Return [x, y] of the center of cell containing provided text 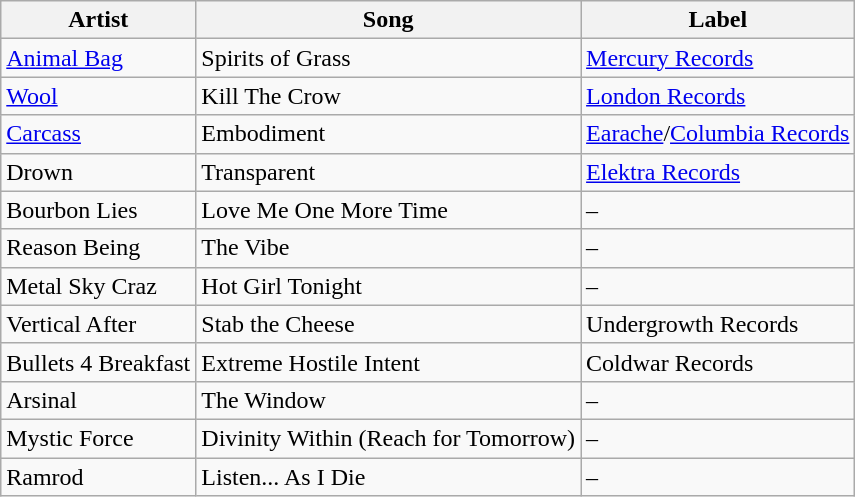
Coldwar Records [718, 362]
Wool [98, 96]
Kill The Crow [388, 96]
Spirits of Grass [388, 58]
Bourbon Lies [98, 210]
Label [718, 20]
Extreme Hostile Intent [388, 362]
Vertical After [98, 324]
Animal Bag [98, 58]
Drown [98, 172]
Bullets 4 Breakfast [98, 362]
Hot Girl Tonight [388, 286]
Stab the Cheese [388, 324]
Elektra Records [718, 172]
The Window [388, 400]
Mercury Records [718, 58]
Earache/Columbia Records [718, 134]
Transparent [388, 172]
Metal Sky Craz [98, 286]
Ramrod [98, 477]
Artist [98, 20]
Listen... As I Die [388, 477]
Arsinal [98, 400]
Undergrowth Records [718, 324]
Divinity Within (Reach for Tomorrow) [388, 438]
Love Me One More Time [388, 210]
Song [388, 20]
London Records [718, 96]
Embodiment [388, 134]
Mystic Force [98, 438]
Reason Being [98, 248]
Carcass [98, 134]
The Vibe [388, 248]
